Return [X, Y] of the center of cell containing provided text 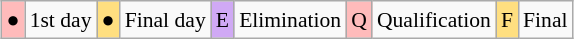
Final [546, 20]
E [222, 20]
Final day [166, 20]
Qualification [434, 20]
1st day [61, 20]
Q [359, 20]
Elimination [290, 20]
F [507, 20]
